Find where the given text appears and provide that cell's center as [x, y] coordinate. 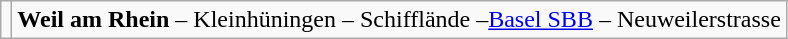
Weil am Rhein – Kleinhüningen – Schifflände –Basel SBB – Neuweilerstrasse [400, 20]
